Find where the given text appears and provide that cell's center as (x, y) coordinate. 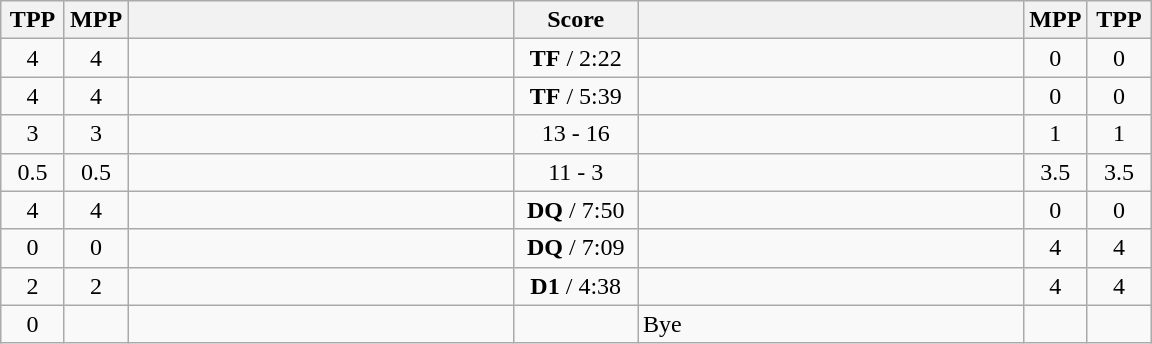
DQ / 7:50 (576, 210)
DQ / 7:09 (576, 248)
11 - 3 (576, 172)
TF / 2:22 (576, 58)
D1 / 4:38 (576, 286)
TF / 5:39 (576, 96)
Score (576, 20)
13 - 16 (576, 134)
Bye (831, 324)
